Return the [x, y] coordinate for the center point of the cell that contains the specified text.  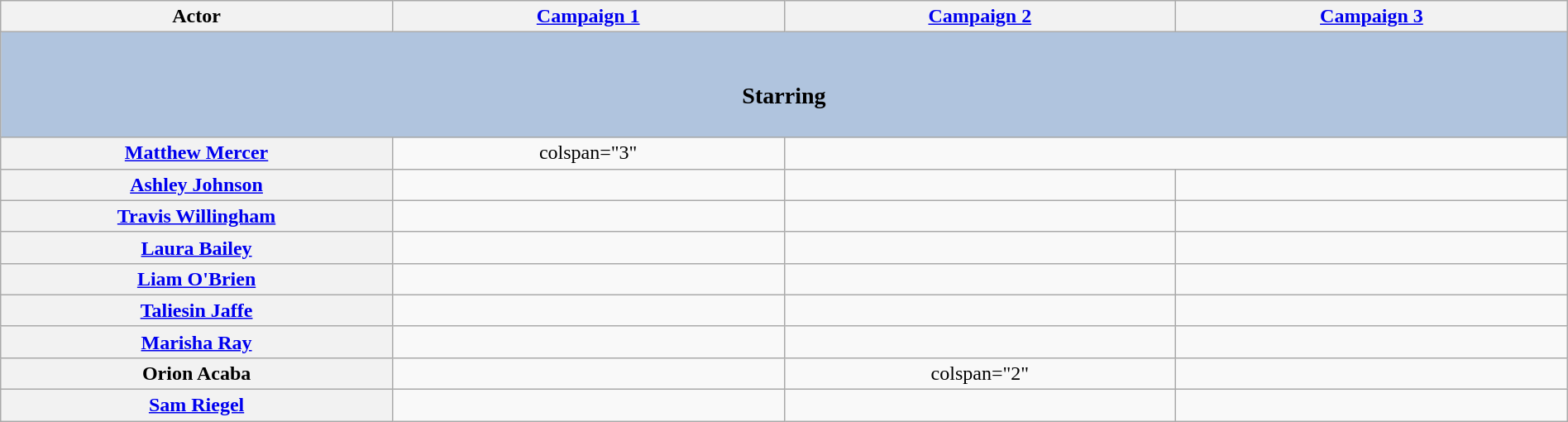
Liam O'Brien [197, 279]
Campaign 1 [588, 17]
Starring [784, 84]
Campaign 3 [1372, 17]
Taliesin Jaffe [197, 310]
Matthew Mercer [197, 153]
Sam Riegel [197, 405]
colspan="2" [980, 373]
Marisha Ray [197, 342]
colspan="3" [588, 153]
Travis Willingham [197, 216]
Actor [197, 17]
Ashley Johnson [197, 185]
Orion Acaba [197, 373]
Laura Bailey [197, 247]
Campaign 2 [980, 17]
